Return the (X, Y) coordinate for the center point of the cell that contains the specified text.  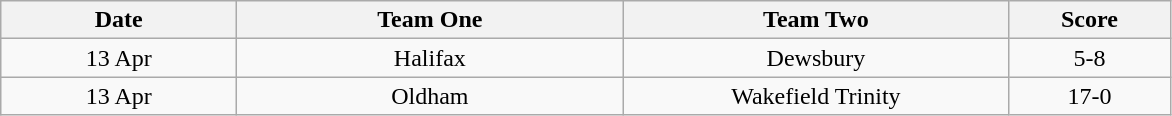
5-8 (1090, 58)
Date (119, 20)
Score (1090, 20)
Halifax (430, 58)
17-0 (1090, 96)
Wakefield Trinity (816, 96)
Dewsbury (816, 58)
Oldham (430, 96)
Team One (430, 20)
Team Two (816, 20)
